Output the [x, y] coordinate of the center of the cell containing the given text.  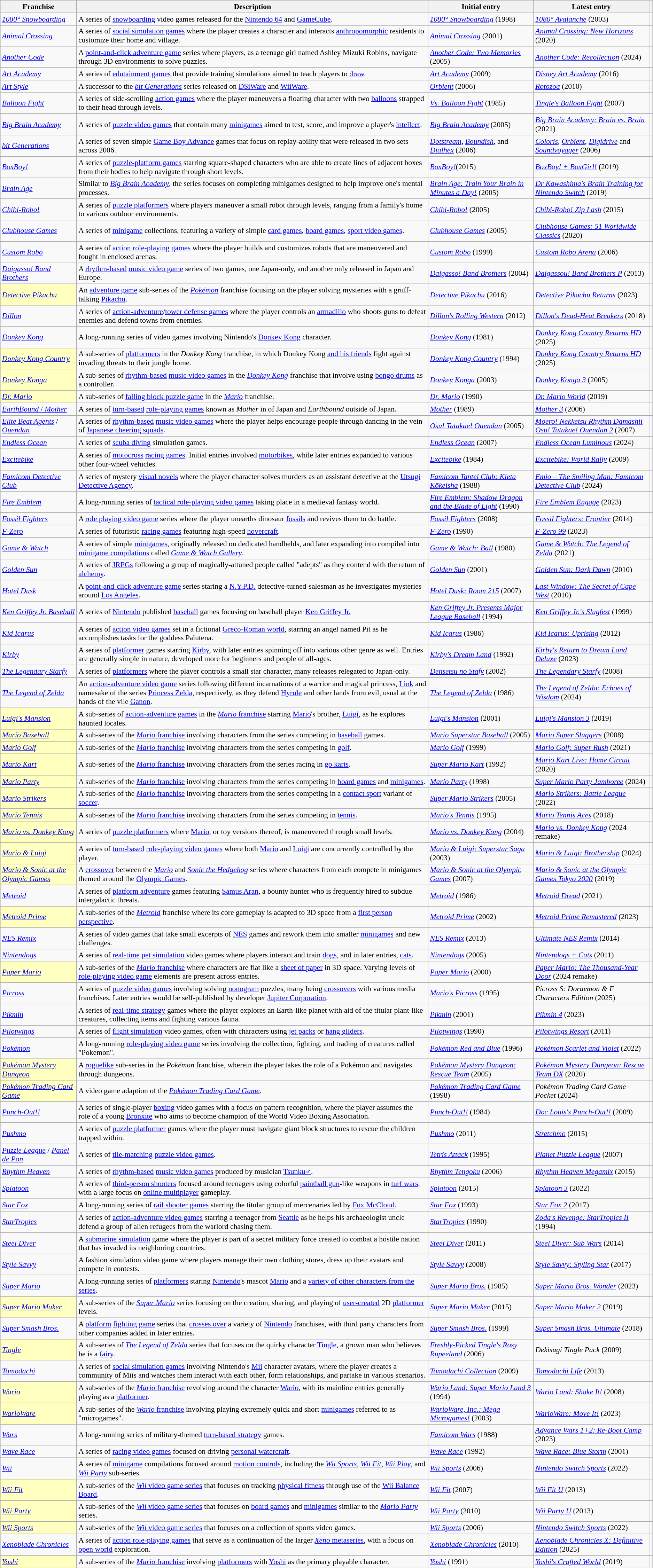
Tingle [38, 1349]
A series of tile-matching puzzle video games. [252, 1154]
A sub-series of the Mario franchise involving characters from the series competing in board games and minigames. [252, 782]
Steel Diver: Sub Wars (2014) [591, 1244]
Mario & Sonic at the Olympic Games (2007) [481, 875]
A series of rhythm-based music video games produced by musician Tsunku♂. [252, 1171]
Wars [38, 1435]
A sub-series of the Mario franchise involving characters from the series competing in a contact sport variant of soccer. [252, 798]
Paper Mario (2000) [481, 972]
Osu! Tatakae! Ouendan (2005) [481, 426]
Paper Mario: The Thousand-Year Door (2024 remake) [591, 972]
Dr Kawashima's Brain Training for Nintendo Switch (2019) [591, 188]
Detective Pikachu Returns (2023) [591, 295]
Star Fox 2 (2017) [591, 1205]
Golden Sun (2001) [481, 570]
Brain Age: Train Your Brain in Minutes a Day! (2005) [481, 188]
A rhythm-based music video game series of two games, one Japan-only, and another only released in Japan and Europe. [252, 274]
Daigasso! Band Brothers (2004) [481, 274]
Nintendogs + Cats (2011) [591, 955]
Wii Fit [38, 1490]
Style Savvy: Styling Star (2017) [591, 1264]
Initial entry [481, 7]
A successor to the bit Generations series released on DSiWare and WiiWare. [252, 86]
Daigasso! Band Brothers [38, 274]
Ken Griffey Jr. Presents Major League Baseball (1994) [481, 612]
Doc Louis's Punch-Out!! (2009) [591, 1112]
Game & Watch: Ball (1980) [481, 548]
A series of puzzle platformers where Mario, or toy versions thereof, is maneuvered through small levels. [252, 832]
Mario Golf: Super Rush (2021) [591, 748]
Xenoblade Chronicles [38, 1545]
F-Zero 99 (2023) [591, 532]
Tomodachi Collection (2009) [481, 1371]
A series of real-time pet simulation video games where players interact and train dogs, and in later entries, cats. [252, 955]
Kid Icarus [38, 634]
A sub-series of the Wario franchise involving playing extremely quick and short minigames referred to as "microgames". [252, 1413]
Mario & Sonic at the Olympic Games Tokyo 2020 (2019) [591, 875]
Donkey Kong (1981) [481, 337]
Dillon's Rolling Western (2012) [481, 316]
Dotstream, Boundish, and Dialhex (2006) [481, 146]
Description [252, 7]
Donkey Kong Country [38, 359]
A sub-series of action-adventure games in the Mario franchise starring Mario's brother, Luigi, as he explores haunted locales. [252, 719]
Pokémon Trading Card Game [38, 1091]
Mario vs. Donkey Kong [38, 832]
Chibi-Robo! Zip Lash (2015) [591, 210]
Donkey Kong Country (1994) [481, 359]
The Legend of Zelda: Echoes of Wisdom (2024) [591, 693]
The Legend of Zelda (1986) [481, 693]
Moero! Nekketsu Rhythm Damashii Osu! Tatakae! Ouendan 2 (2007) [591, 426]
bit Generations [38, 146]
A roguelike sub-series in the Pokémon franchise, wherein the player takes the role of a Pokémon and navigates through dungeons. [252, 1069]
1080° Snowboarding [38, 19]
Mario Tennis [38, 815]
Mario & Luigi: Superstar Saga (2003) [481, 853]
1080° Snowboarding (1998) [481, 19]
Rhythm Heaven Megamix (2015) [591, 1171]
Clubhouse Games [38, 231]
StarTropics [38, 1222]
Yoshi (1991) [481, 1562]
Dr. Mario (1990) [481, 397]
A series of action video games set in a fictional Greco-Roman world, starring an angel named Pit as he accomplishes tasks for the goddess Palutena. [252, 634]
A series of scuba diving simulation games. [252, 443]
A sub-series of the Wii video game series that focuses on board games and minigames similar to the Mario Party series. [252, 1511]
Wave Race: Blue Storm (2001) [591, 1452]
A video game adaption of the Pokémon Trading Card Game. [252, 1091]
A sub-series of the Mario franchise involving platformers with Yoshi as the primary playable character. [252, 1562]
Custom Robo [38, 252]
Mario & Sonic at the Olympic Games [38, 875]
A crossover between the Mario and Sonic the Hedgehog series where characters from each compete in minigames themed around the Olympic Games. [252, 875]
A long-running role-playing video game series involving the collection, fighting, and trading of creatures called "Pokemon". [252, 1049]
Elite Beat Agents / Ouendan [38, 426]
Densetsu no Stafy (2002) [481, 672]
Fire Emblem Engage (2023) [591, 502]
A long-running series of tactical role-playing video games taking place in a medieval fantasy world. [252, 502]
Dr. Mario [38, 397]
Rhythm Heaven [38, 1171]
Tetris Attack (1995) [481, 1154]
A sub-series of falling block puzzle game in the Mario franchise. [252, 397]
Mario vs. Donkey Kong (2024 remake) [591, 832]
Wii Party (2010) [481, 1511]
Advance Wars 1+2: Re-Boot Camp (2023) [591, 1435]
The Legendary Starfy [38, 672]
A sub-series of the Mario franchise involving characters from the series racing in go karts. [252, 765]
Pushmo [38, 1134]
Art Academy [38, 74]
Mother 3 (2006) [591, 409]
A series of social simulation games where the player creates a character and interacts anthropomorphic residents to customize their home and village. [252, 36]
A sub-series of the Wii video game series that focuses on tracking physical fitness through use of the Wii Balance Board. [252, 1490]
Animal Crossing: New Horizons (2020) [591, 36]
Chibi-Robo! [38, 210]
Wii Sports [38, 1528]
Clubhouse Games: 51 Worldwide Classics (2020) [591, 231]
Dr. Mario World (2019) [591, 397]
WarioWare, Inc.: Mega Microgames! (2003) [481, 1413]
A sub-series of the Mario franchise involving characters from the series competing in baseball games. [252, 735]
Super Smash Bros. [38, 1328]
Emio – The Smiling Man: Famicom Detective Club (2024) [591, 481]
Style Savvy (2008) [481, 1264]
BoxBoy! [38, 167]
Excitebike: World Rally (2009) [591, 460]
Pokémon Mystery Dungeon: Rescue Team (2005) [481, 1069]
BoxBoy!(2015) [481, 167]
BoxBoy! + BoxGirl! (2019) [591, 167]
Metroid [38, 896]
Mario & Luigi: Brothership (2024) [591, 853]
Fossil Fighters: Frontier (2014) [591, 519]
Mario vs. Donkey Kong (2004) [481, 832]
Mario Super Sluggers (2008) [591, 735]
Super Smash Bros. Ultimate (2018) [591, 1328]
Freshly-Picked Tingle's Rosy Rupeeland (2006) [481, 1349]
Mario & Luigi [38, 853]
F-Zero (1990) [481, 532]
A series of puzzle platformers where players maneuver a small robot through levels, ranging from a family's home to various outdoor environments. [252, 210]
Golden Sun [38, 570]
Big Brain Academy: Brain vs. Brain (2021) [591, 125]
Mario's Picross (1995) [481, 994]
Vs. Balloon Fight (1985) [481, 103]
NES Remix (2013) [481, 939]
A series of turn-based role-playing video games where both Mario and Luigi are concurrently controlled by the player. [252, 853]
Dekisugi Tingle Pack (2009) [591, 1349]
Mario Superstar Baseball (2005) [481, 735]
A long-running series of military-themed turn-based strategy games. [252, 1435]
Dillon's Dead-Heat Breakers (2018) [591, 316]
Wii Party U (2013) [591, 1511]
Planet Puzzle League (2007) [591, 1154]
A series of snowboarding video games released for the Nintendo 64 and GameCube. [252, 19]
Art Academy (2009) [481, 74]
A sub-series of platformers in the Donkey Kong franchise, in which Donkey Kong and his friends fight against invading threats to their jungle home. [252, 359]
Mario Golf [38, 748]
Tomodachi [38, 1371]
Pilotwings [38, 1032]
Donkey Konga (2003) [481, 380]
Pikmin (2001) [481, 1014]
Pikmin [38, 1014]
A sub-series of rhythm-based music video games in the Donkey Kong franchise that involve using bongo drums as a controller. [252, 380]
StarTropics (1990) [481, 1222]
Super Mario Strikers (2005) [481, 798]
Game & Watch [38, 548]
Steel Diver (2011) [481, 1244]
Fossil Fighters (2008) [481, 519]
Chibi-Robo! (2005) [481, 210]
Xenoblade Chronicles (2010) [481, 1545]
Kid Icarus (1986) [481, 634]
Star Fox [38, 1205]
Super Mario Kart (1992) [481, 765]
Metroid Prime (2002) [481, 917]
Super Mario Maker (2015) [481, 1307]
F-Zero [38, 532]
Clubhouse Games (2005) [481, 231]
A sub-series of the Metroid franchise where its core gameplay is adapted to 3D space from a first person perspective. [252, 917]
Tomodachi Life (2013) [591, 1371]
Mario Party [38, 782]
Brain Age [38, 188]
Fossil Fighters [38, 519]
Yoshi's Crafted World (2019) [591, 1562]
Splatoon 3 (2022) [591, 1189]
Hotel Dusk: Room 215 (2007) [481, 591]
Game & Watch: The Legend of Zelda (2021) [591, 548]
Wii Fit (2007) [481, 1490]
A sub-series of the Super Mario series focusing on the creation, sharing, and playing of user-created 2D platformer levels. [252, 1307]
Custom Robo (1999) [481, 252]
Rhythm Tengoku (2006) [481, 1171]
A long-running series of rail shooter games starring the titular group of mercenaries led by Fox McCloud. [252, 1205]
Luigi's Mansion [38, 719]
Last Window: The Secret of Cape West (2010) [591, 591]
Latest entry [591, 7]
Pokémon Mystery Dungeon [38, 1069]
Punch-Out!! (1984) [481, 1112]
Kirby's Return to Dream Land Deluxe (2023) [591, 654]
Kirby's Dream Land (1992) [481, 654]
Fire Emblem: Shadow Dragon and the Blade of Light (1990) [481, 502]
Punch-Out!! [38, 1112]
A series of seven simple Game Boy Advance games that focus on replay-ability that were released in two sets across 2006. [252, 146]
Ken Griffey Jr.'s Slugfest (1999) [591, 612]
A long-running series of video games involving Nintendo's Donkey Kong character. [252, 337]
Big Brain Academy (2005) [481, 125]
Mario Party (1998) [481, 782]
Pokémon Mystery Dungeon: Rescue Team DX (2020) [591, 1069]
Pushmo (2011) [481, 1134]
Metroid Prime Remastered (2023) [591, 917]
Famicom Tantei Club: Kieta Kōkeisha (1988) [481, 481]
Tingle's Balloon Fight (2007) [591, 103]
Splatoon [38, 1189]
A series of mystery visual novels where the player character solves murders as an assistant detective at the Utsugi Detective Agency. [252, 481]
Detective Pikachu [38, 295]
Golden Sun: Dark Dawn (2010) [591, 570]
A fashion simulation video game where players manage their own clothing stores, dress up their avatars and compete in contests. [252, 1264]
Super Smash Bros. (1999) [481, 1328]
Detective Pikachu (2016) [481, 295]
Wii [38, 1468]
A series of puzzle video games that contain many minigames aimed to test, score, and improve a player's intellect. [252, 125]
A series of platform adventure games featuring Samus Aran, a bounty hunter who is frequently hired to subdue intergalactic threats. [252, 896]
A sub-series of the Mario franchise involving characters from the series competing in golf. [252, 748]
WarioWare: Move It! (2023) [591, 1413]
Splatoon (2015) [481, 1189]
Mario Kart Live: Home Circuit (2020) [591, 765]
Wii Fit U (2013) [591, 1490]
Franchise [38, 7]
Super Mario Maker 2 (2019) [591, 1307]
Wave Race [38, 1452]
Famicom Wars (1988) [481, 1435]
Wario [38, 1393]
Endless Ocean [38, 443]
Wii Party [38, 1511]
Xenoblade Chronicles X: Definitive Edition (2025) [591, 1545]
The Legendary Starfy (2008) [591, 672]
EarthBound / Mother [38, 409]
Ultimate NES Remix (2014) [591, 939]
A series of rhythm-based music video games where the player helps encourage people through dancing in the vein of Japanese cheering squads. [252, 426]
Pokémon Trading Card Game Pocket (2024) [591, 1091]
A series of edutainment games that provide training simulations aimed to teach players to draw. [252, 74]
Wario Land: Super Mario Land 3 (1994) [481, 1393]
Steel Diver [38, 1244]
A long-running series of platformers staring Nintendo's mascot Mario and a variety of other characters from the series. [252, 1286]
Dillon [38, 316]
Similar to Big Brain Academy, the series focuses on completing minigames designed to help improve one's mental processes. [252, 188]
Kid Icarus: Uprising (2012) [591, 634]
Luigi's Mansion (2001) [481, 719]
A series of motocross racing games. Initial entries involved motorbikes, while later entries expanded to various other four-wheel vehicles. [252, 460]
Coloris, Orbient, Digidrive and Soundvoyager (2006) [591, 146]
Nintendogs [38, 955]
A sub-series of the Wii video game series that focuses on a collection of sports video games. [252, 1528]
Metroid Dread (2021) [591, 896]
A sub-series of The Legend of Zelda series that focuses on the quirky character Tingle, a grown man who believes he is a fairy. [252, 1349]
Donkey Konga [38, 380]
Mother (1989) [481, 409]
Custom Robo Arena (2006) [591, 252]
Pokémon Scarlet and Violet (2022) [591, 1049]
Balloon Fight [38, 103]
Puzzle League / Panel de Pon [38, 1154]
Stretchmo (2015) [591, 1134]
A series of video games that take small excerpts of NES games and rework them into smaller minigames and new challenges. [252, 939]
A series of puzzle platformer games where the player must navigate giant block structures to rescue the children trapped within. [252, 1134]
A series of turn-based role-playing games known as Mother in of Japan and Earthbound outside of Japan. [252, 409]
Style Savvy [38, 1264]
Mario Baseball [38, 735]
Picross S: Doraemon & F Characters Edition (2025) [591, 994]
Yoshi [38, 1562]
Super Mario [38, 1286]
The Legend of Zelda [38, 693]
Mario's Tennis (1995) [481, 815]
Pilotwings Resort (2011) [591, 1032]
Rotozoa (2010) [591, 86]
Super Mario Bros. (1985) [481, 1286]
Another Code: Two Memories (2005) [481, 57]
Pokémon Red and Blue (1996) [481, 1049]
Pilotwings (1990) [481, 1032]
A series of JRPGs following a group of magically-attuned people called "adepts" as they contend with the return of alchemy. [252, 570]
1080° Avalanche (2003) [591, 19]
Nintendogs (2005) [481, 955]
A series of action role-playing games that serve as a continuation of the larger Xeno metaseries, with a focus on open world exploration. [252, 1545]
Another Code [38, 57]
Daigassou! Band Brothers P (2013) [591, 274]
A series of side-scrolling action games where the player maneuvers a floating character with two balloons strapped to their head through levels. [252, 103]
Metroid Prime [38, 917]
Mario Strikers: Battle League (2022) [591, 798]
Metroid (1986) [481, 896]
WarioWare [38, 1413]
Paper Mario [38, 972]
Wario Land: Shake It! (2008) [591, 1393]
Another Code: Recollection (2024) [591, 57]
A series of minigame collections, featuring a variety of simple card games, board games, sport video games. [252, 231]
Excitebike (1984) [481, 460]
Donkey Kong [38, 337]
A series of Nintendo published baseball games focusing on baseball player Ken Griffey Jr. [252, 612]
Mario Kart [38, 765]
Zoda's Revenge: StarTropics II (1994) [591, 1222]
An adventure game sub-series of the Pokémon franchise focusing on the player solving mysteries with a gruff-talking Pikachu. [252, 295]
Wave Race (1992) [481, 1452]
A series of futuristic racing games featuring high-speed hovercraft. [252, 532]
A sub-series of the Mario franchise involving characters from the series competing in tennis. [252, 815]
Animal Crossing (2001) [481, 36]
A point-and-click adventure game series staring a N.Y.P.D. detective-turned-salesman as he investigates mysteries around Los Angeles. [252, 591]
Big Brain Academy [38, 125]
A series of platformers where the player controls a small star character, many releases relegated to Japan-only. [252, 672]
Pokémon [38, 1049]
Super Mario Maker [38, 1307]
Star Fox (1993) [481, 1205]
NES Remix [38, 939]
Famicom Detective Club [38, 481]
Endless Ocean (2007) [481, 443]
Pokémon Trading Card Game (1998) [481, 1091]
Super Mario Bros. Wonder (2023) [591, 1286]
Excitebike [38, 460]
Ken Griffey Jr. Baseball [38, 612]
Donkey Konga 3 (2005) [591, 380]
Animal Crossing [38, 36]
Hotel Dusk [38, 591]
A series of minigame compilations focused around motion controls, including the Wii Sports, Wii Fit, Wii Play, and Wii Party sub-series. [252, 1468]
Luigi's Mansion 3 (2019) [591, 719]
Picross [38, 994]
A series of action role-playing games where the player builds and customizes robots that are maneuvered and fought in enclosed arenas. [252, 252]
A sub-series of the Mario franchise revolving around the character Wario, with its mainline entries generally playing as a platformer. [252, 1393]
Mario Tennis Aces (2018) [591, 815]
Fire Emblem [38, 502]
Art Style [38, 86]
A series of flight simulation video games, often with characters using jet packs or hang gliders. [252, 1032]
Mario Golf (1999) [481, 748]
Disney Art Academy (2016) [591, 74]
Mario Strikers [38, 798]
Kirby [38, 654]
Endless Ocean Luminous (2024) [591, 443]
Orbient (2006) [481, 86]
Pikmin 4 (2023) [591, 1014]
A role playing video game series where the player unearths dinosaur fossils and revives them to do battle. [252, 519]
Super Mario Party Jamboree (2024) [591, 782]
A series of racing video games focused on driving personal watercraft. [252, 1452]
